Provide the (X, Y) coordinate of the cell's center where the given text is located.  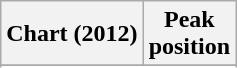
Chart (2012) (72, 34)
Peakposition (189, 34)
